Pinpoint the cell where the given text exists, returning its [x, y] midpoint coordinate. 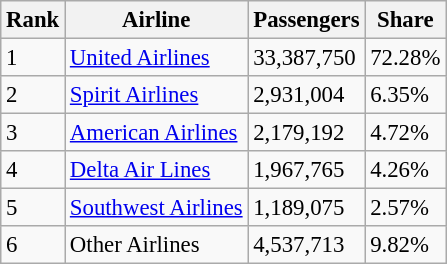
2,931,004 [306, 95]
6 [33, 245]
1,189,075 [306, 208]
9.82% [406, 245]
4,537,713 [306, 245]
Share [406, 20]
Delta Air Lines [156, 170]
Other Airlines [156, 245]
Spirit Airlines [156, 95]
Southwest Airlines [156, 208]
4 [33, 170]
6.35% [406, 95]
33,387,750 [306, 58]
1 [33, 58]
2.57% [406, 208]
United Airlines [156, 58]
2,179,192 [306, 133]
72.28% [406, 58]
American Airlines [156, 133]
Rank [33, 20]
3 [33, 133]
1,967,765 [306, 170]
5 [33, 208]
Airline [156, 20]
4.72% [406, 133]
4.26% [406, 170]
Passengers [306, 20]
2 [33, 95]
